Output the [x, y] coordinate of the center of the cell containing the given text.  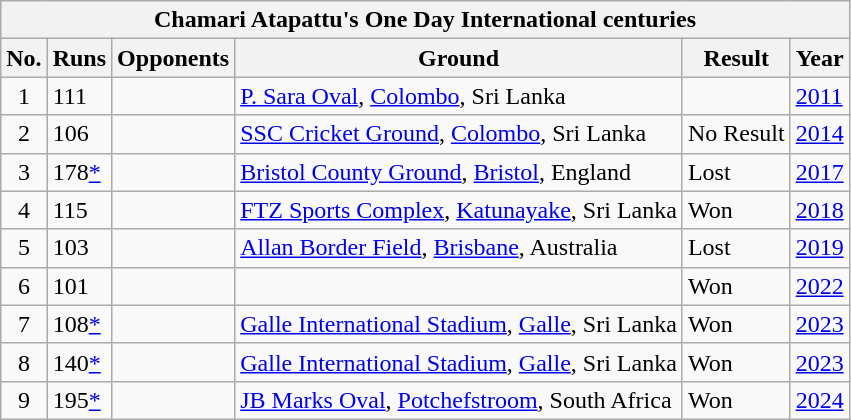
108* [79, 324]
Chamari Atapattu's One Day International centuries [425, 20]
9 [24, 400]
Allan Border Field, Brisbane, Australia [459, 248]
No Result [736, 134]
2011 [820, 96]
2017 [820, 172]
No. [24, 58]
2024 [820, 400]
111 [79, 96]
8 [24, 362]
2018 [820, 210]
Runs [79, 58]
140* [79, 362]
5 [24, 248]
2019 [820, 248]
2 [24, 134]
1 [24, 96]
Bristol County Ground, Bristol, England [459, 172]
Ground [459, 58]
FTZ Sports Complex, Katunayake, Sri Lanka [459, 210]
4 [24, 210]
195* [79, 400]
101 [79, 286]
2022 [820, 286]
2014 [820, 134]
Year [820, 58]
Result [736, 58]
JB Marks Oval, Potchefstroom, South Africa [459, 400]
115 [79, 210]
Opponents [174, 58]
SSC Cricket Ground, Colombo, Sri Lanka [459, 134]
178* [79, 172]
3 [24, 172]
P. Sara Oval, Colombo, Sri Lanka [459, 96]
6 [24, 286]
106 [79, 134]
7 [24, 324]
103 [79, 248]
